Find where the given text appears and provide that cell's center as (X, Y) coordinate. 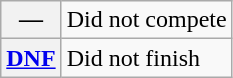
Did not finish (146, 58)
Did not compete (146, 20)
DNF (31, 58)
— (31, 20)
